Return [x, y] of the center of cell containing provided text 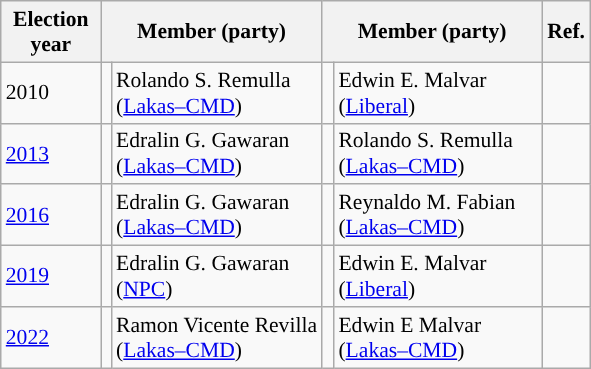
Electionyear [51, 32]
Ramon Vicente Revilla(Lakas–CMD) [216, 338]
2010 [51, 92]
2013 [51, 154]
2019 [51, 276]
Ref. [566, 32]
2022 [51, 338]
2016 [51, 216]
Reynaldo M. Fabian(Lakas–CMD) [438, 216]
Edwin E Malvar(Lakas–CMD) [438, 338]
Edralin G. Gawaran(NPC) [216, 276]
